Identify which cell holds the provided text, then report its [x, y] central coordinate. 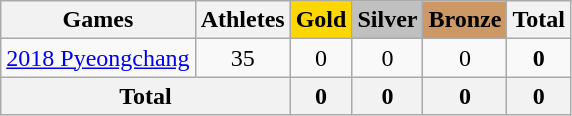
Silver [388, 20]
2018 Pyeongchang [98, 58]
35 [242, 58]
Bronze [465, 20]
Gold [321, 20]
Athletes [242, 20]
Games [98, 20]
